For the text-containing cell, return its midpoint in [x, y] coordinate format. 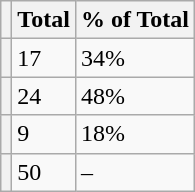
48% [134, 96]
18% [134, 134]
– [134, 172]
9 [44, 134]
50 [44, 172]
24 [44, 96]
% of Total [134, 20]
Total [44, 20]
34% [134, 58]
17 [44, 58]
